Search for the cell housing the specified text and yield its (X, Y) center coordinate. 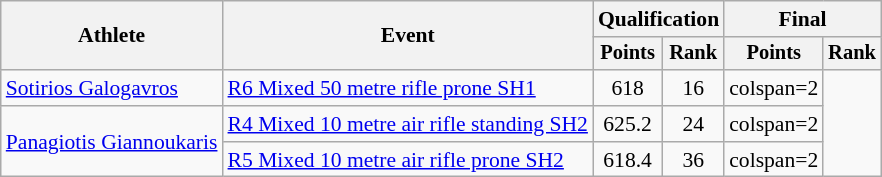
24 (693, 124)
Panagiotis Giannoukaris (112, 142)
Final (802, 19)
R4 Mixed 10 metre air rifle standing SH2 (408, 124)
625.2 (628, 124)
R6 Mixed 50 metre rifle prone SH1 (408, 88)
16 (693, 88)
Athlete (112, 36)
Sotirios Galogavros (112, 88)
Qualification (658, 19)
Event (408, 36)
618 (628, 88)
